Capture the cell that displays the provided text and extract its [X, Y] central coordinate. 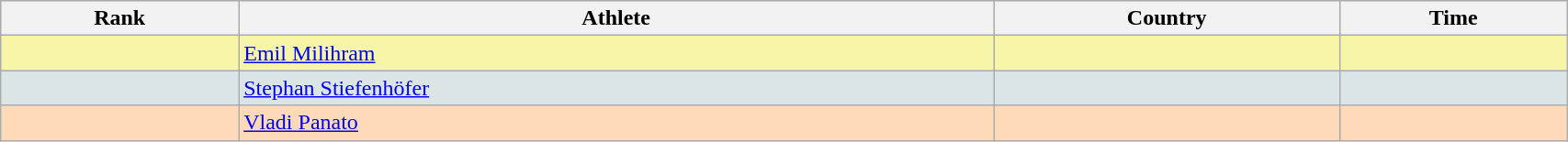
Athlete [616, 18]
Stephan Stiefenhöfer [616, 88]
Rank [119, 18]
Emil Milihram [616, 53]
Country [1167, 18]
Time [1453, 18]
Vladi Panato [616, 123]
